Extract the (x, y) coordinate from the center of the cell holding the provided text.  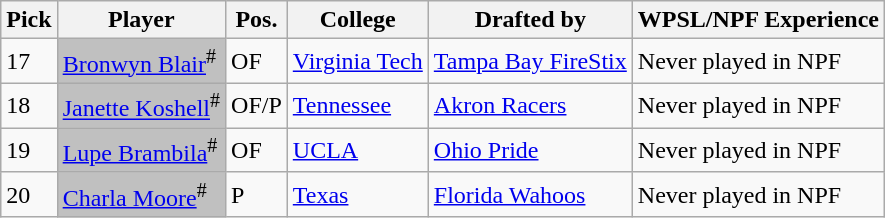
UCLA (358, 150)
Charla Moore# (141, 194)
Player (141, 20)
Ohio Pride (530, 150)
Florida Wahoos (530, 194)
Pos. (257, 20)
WPSL/NPF Experience (758, 20)
18 (29, 106)
Tennessee (358, 106)
P (257, 194)
OF/P (257, 106)
Pick (29, 20)
Virginia Tech (358, 62)
Drafted by (530, 20)
Lupe Brambila# (141, 150)
Bronwyn Blair# (141, 62)
College (358, 20)
Akron Racers (530, 106)
17 (29, 62)
Tampa Bay FireStix (530, 62)
Janette Koshell# (141, 106)
Texas (358, 194)
20 (29, 194)
19 (29, 150)
